Identify which cell holds the provided text, then report its (x, y) central coordinate. 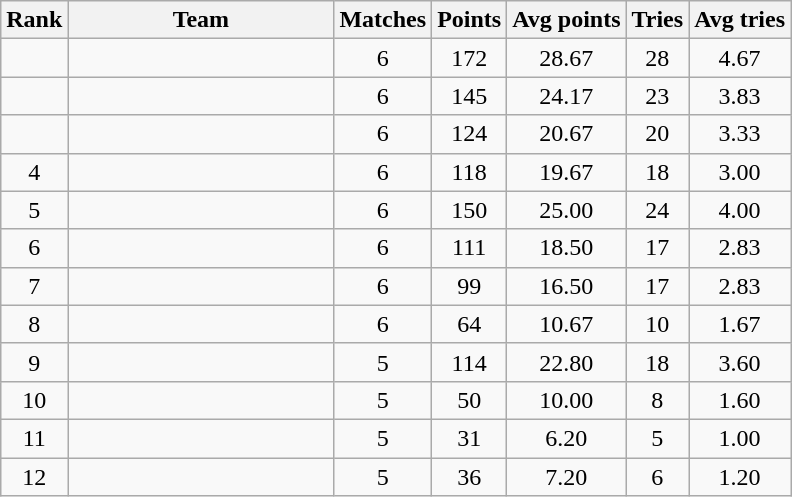
124 (470, 134)
4.67 (740, 58)
Avg tries (740, 20)
22.80 (566, 362)
7.20 (566, 477)
99 (470, 286)
19.67 (566, 172)
111 (470, 248)
1.00 (740, 438)
1.20 (740, 477)
9 (34, 362)
50 (470, 400)
Team (201, 20)
11 (34, 438)
23 (658, 96)
10.67 (566, 324)
Points (470, 20)
10.00 (566, 400)
114 (470, 362)
36 (470, 477)
31 (470, 438)
1.67 (740, 324)
3.83 (740, 96)
24 (658, 210)
28.67 (566, 58)
6.20 (566, 438)
16.50 (566, 286)
18.50 (566, 248)
3.60 (740, 362)
64 (470, 324)
1.60 (740, 400)
7 (34, 286)
3.00 (740, 172)
Matches (383, 20)
118 (470, 172)
25.00 (566, 210)
20.67 (566, 134)
Avg points (566, 20)
145 (470, 96)
20 (658, 134)
28 (658, 58)
3.33 (740, 134)
24.17 (566, 96)
Tries (658, 20)
150 (470, 210)
172 (470, 58)
12 (34, 477)
4 (34, 172)
Rank (34, 20)
4.00 (740, 210)
